Pinpoint the cell where the given text exists, returning its [X, Y] midpoint coordinate. 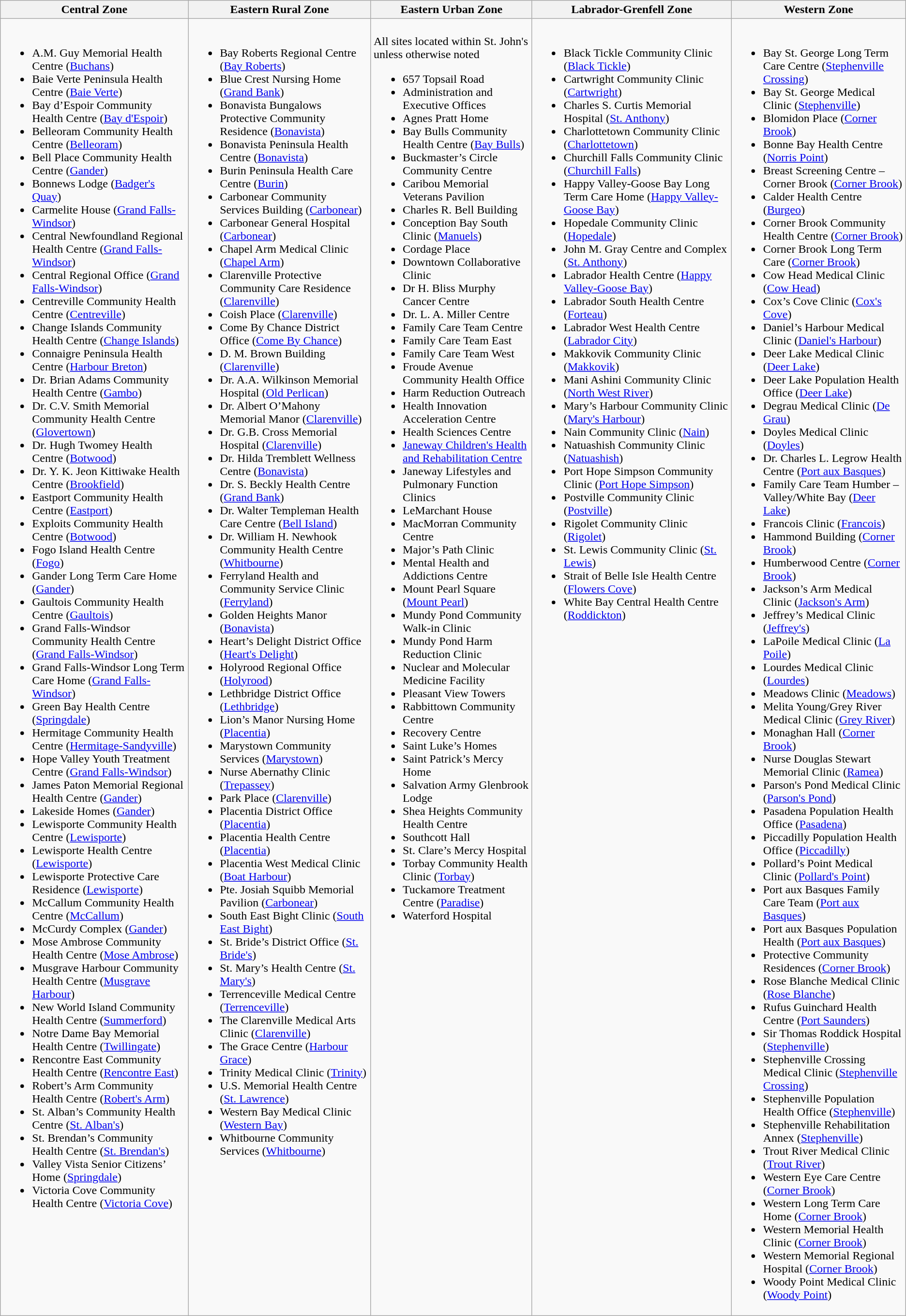
Eastern Rural Zone [280, 10]
Eastern Urban Zone [451, 10]
Central Zone [94, 10]
Western Zone [818, 10]
Labrador-Grenfell Zone [632, 10]
